Identify which cell holds the provided text, then report its [X, Y] central coordinate. 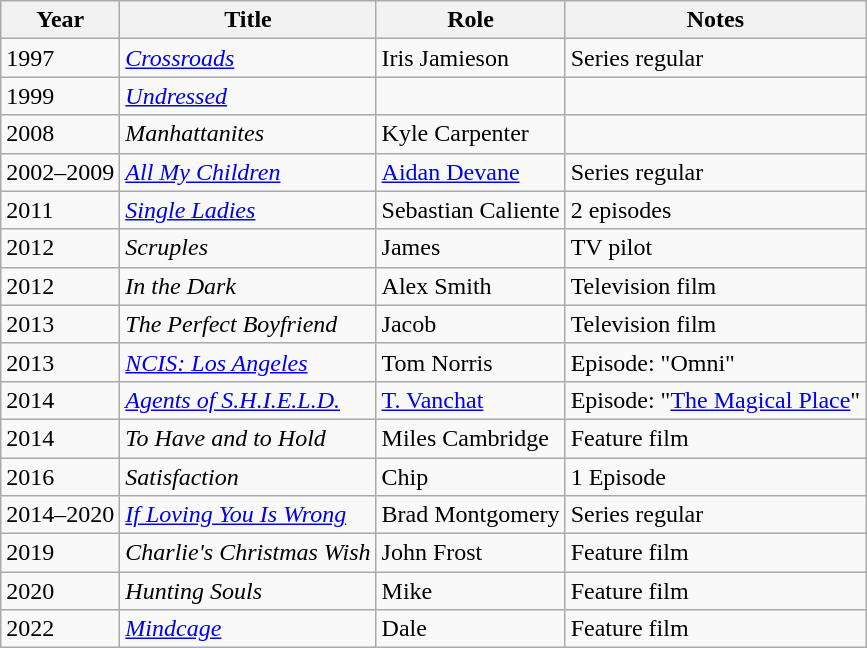
2016 [60, 477]
Iris Jamieson [470, 58]
TV pilot [716, 248]
Episode: "Omni" [716, 362]
2019 [60, 553]
Chip [470, 477]
Dale [470, 629]
John Frost [470, 553]
Charlie's Christmas Wish [248, 553]
Crossroads [248, 58]
All My Children [248, 172]
Brad Montgomery [470, 515]
NCIS: Los Angeles [248, 362]
Scruples [248, 248]
2011 [60, 210]
Jacob [470, 324]
2014–2020 [60, 515]
Kyle Carpenter [470, 134]
2022 [60, 629]
Aidan Devane [470, 172]
Satisfaction [248, 477]
Mindcage [248, 629]
2020 [60, 591]
Year [60, 20]
Undressed [248, 96]
1 Episode [716, 477]
Hunting Souls [248, 591]
If Loving You Is Wrong [248, 515]
2002–2009 [60, 172]
The Perfect Boyfriend [248, 324]
Title [248, 20]
Agents of S.H.I.E.L.D. [248, 400]
2 episodes [716, 210]
Tom Norris [470, 362]
1997 [60, 58]
Miles Cambridge [470, 438]
Manhattanites [248, 134]
To Have and to Hold [248, 438]
James [470, 248]
Single Ladies [248, 210]
In the Dark [248, 286]
Mike [470, 591]
Alex Smith [470, 286]
Episode: "The Magical Place" [716, 400]
Notes [716, 20]
2008 [60, 134]
Role [470, 20]
Sebastian Caliente [470, 210]
T. Vanchat [470, 400]
1999 [60, 96]
